Capture the cell that displays the provided text and extract its [x, y] central coordinate. 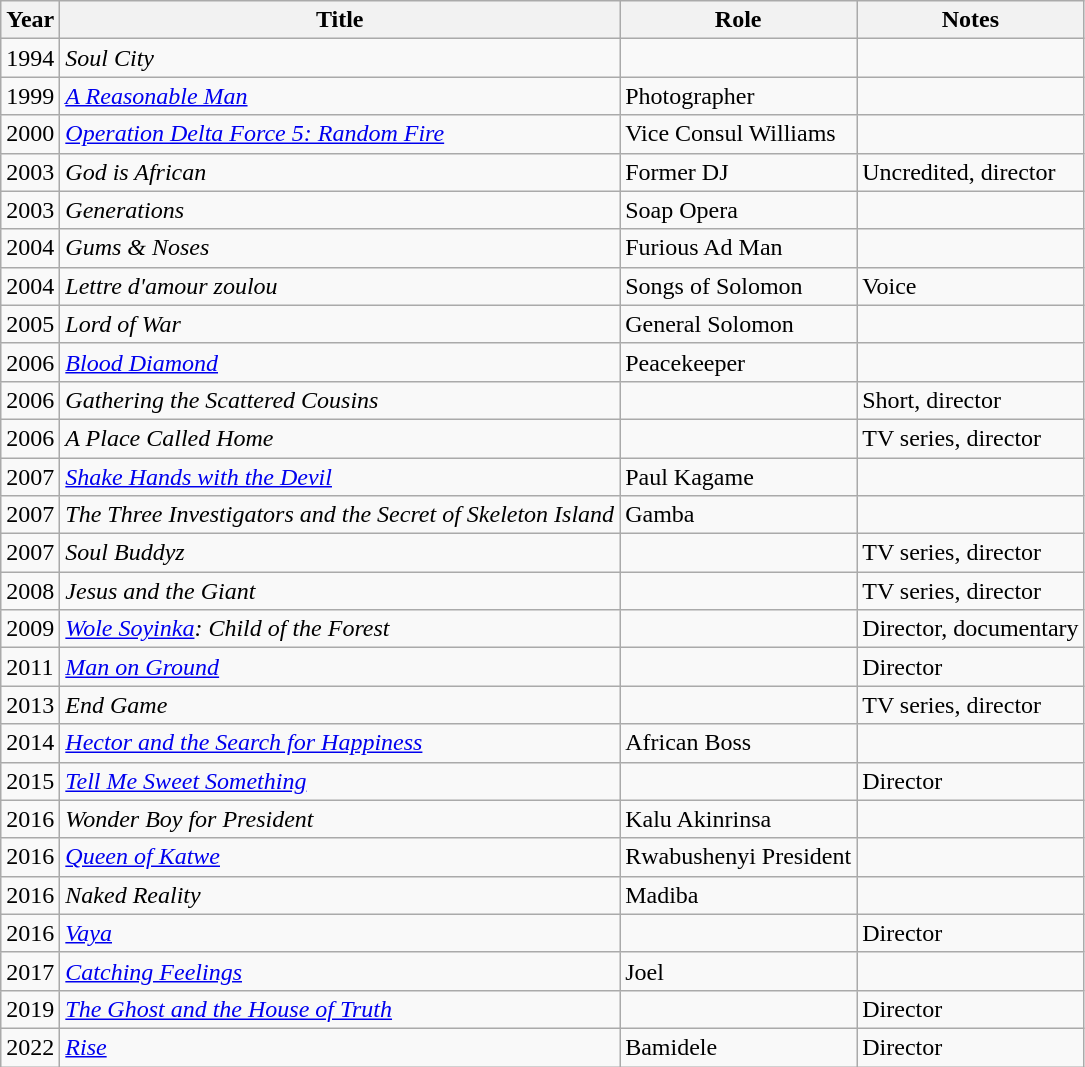
Operation Delta Force 5: Random Fire [340, 134]
Voice [970, 286]
2015 [30, 781]
Paul Kagame [738, 477]
Vaya [340, 933]
Notes [970, 20]
Man on Ground [340, 667]
Soul City [340, 58]
1994 [30, 58]
Hector and the Search for Happiness [340, 743]
A Reasonable Man [340, 96]
2011 [30, 667]
Director, documentary [970, 629]
2014 [30, 743]
End Game [340, 705]
2000 [30, 134]
Role [738, 20]
Shake Hands with the Devil [340, 477]
2017 [30, 971]
Gamba [738, 515]
Songs of Solomon [738, 286]
The Ghost and the House of Truth [340, 1009]
African Boss [738, 743]
Former DJ [738, 172]
Madiba [738, 895]
Wole Soyinka: Child of the Forest [340, 629]
Lord of War [340, 324]
Uncredited, director [970, 172]
Photographer [738, 96]
Soul Buddyz [340, 553]
God is African [340, 172]
2009 [30, 629]
Generations [340, 210]
General Solomon [738, 324]
Gathering the Scattered Cousins [340, 400]
2022 [30, 1047]
The Three Investigators and the Secret of Skeleton Island [340, 515]
A Place Called Home [340, 438]
Tell Me Sweet Something [340, 781]
Soap Opera [738, 210]
Naked Reality [340, 895]
Queen of Katwe [340, 857]
Blood Diamond [340, 362]
Gums & Noses [340, 248]
Peacekeeper [738, 362]
Kalu Akinrinsa [738, 819]
2013 [30, 705]
Rwabushenyi President [738, 857]
Vice Consul Williams [738, 134]
Furious Ad Man [738, 248]
Joel [738, 971]
2005 [30, 324]
Lettre d'amour zoulou [340, 286]
2019 [30, 1009]
Bamidele [738, 1047]
2008 [30, 591]
Jesus and the Giant [340, 591]
Title [340, 20]
Year [30, 20]
Catching Feelings [340, 971]
Rise [340, 1047]
Wonder Boy for President [340, 819]
Short, director [970, 400]
1999 [30, 96]
